Provide the [X, Y] coordinate of the cell's center where the given text is located.  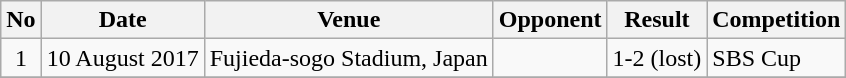
Competition [776, 20]
No [21, 20]
1-2 (lost) [657, 58]
10 August 2017 [122, 58]
Date [122, 20]
1 [21, 58]
SBS Cup [776, 58]
Venue [348, 20]
Opponent [550, 20]
Result [657, 20]
Fujieda-sogo Stadium, Japan [348, 58]
